Identify which cell holds the provided text, then report its (X, Y) central coordinate. 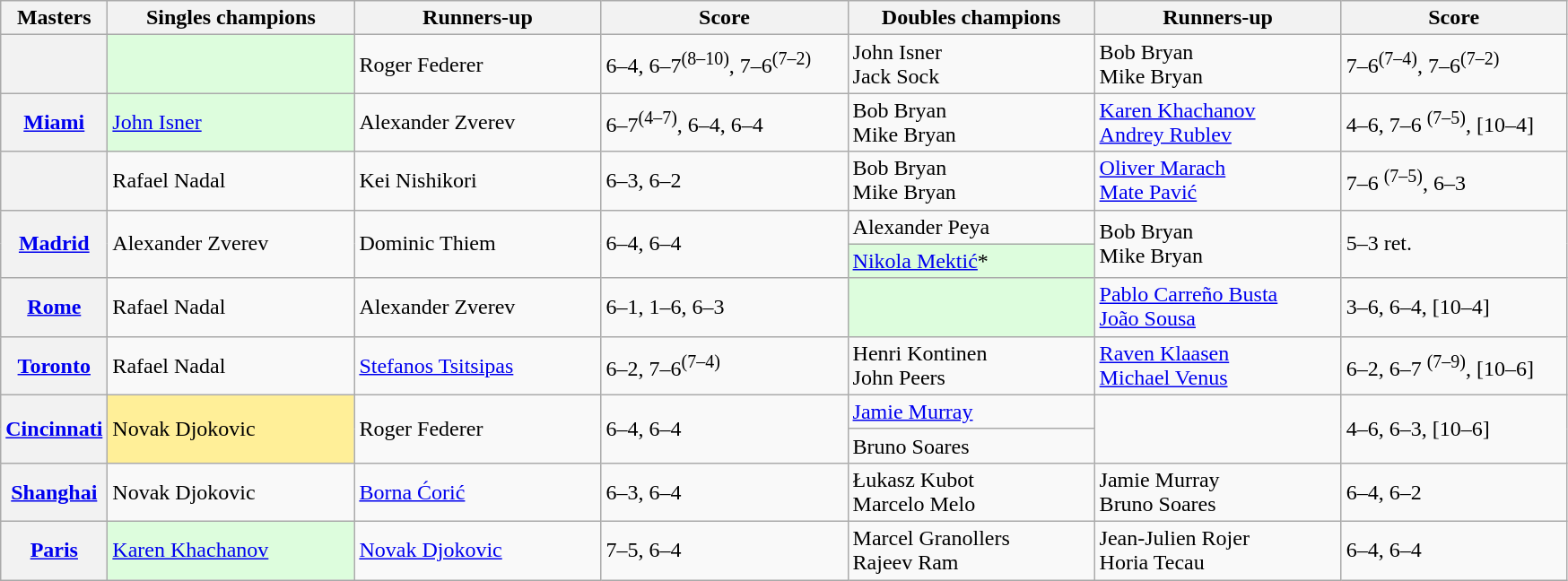
7–5, 6–4 (725, 551)
4–6, 7–6 (7–5), [10–4] (1453, 122)
6–3, 6–2 (725, 181)
6–7(4–7), 6–4, 6–4 (725, 122)
5–3 ret. (1453, 244)
Singles champions (231, 18)
Alexander Peya (971, 227)
Stefanos Tsitsipas (477, 366)
6–1, 1–6, 6–3 (725, 307)
Toronto (54, 366)
4–6, 6–3, [10–6] (1453, 429)
Kei Nishikori (477, 181)
Doubles champions (971, 18)
6–3, 6–4 (725, 491)
Madrid (54, 244)
6–4, 6–2 (1453, 491)
Cincinnati (54, 429)
Shanghai (54, 491)
Raven Klaasen Michael Venus (1218, 366)
Miami (54, 122)
Marcel Granollers Rajeev Ram (971, 551)
Jamie Murray (971, 412)
Jamie Murray Bruno Soares (1218, 491)
Paris (54, 551)
Karen Khachanov (231, 551)
Karen Khachanov Andrey Rublev (1218, 122)
6–4, 6–7(8–10), 7–6(7–2) (725, 65)
Henri Kontinen John Peers (971, 366)
6–2, 6–7 (7–9), [10–6] (1453, 366)
Oliver Marach Mate Pavić (1218, 181)
Borna Ćorić (477, 491)
6–2, 7–6(7–4) (725, 366)
Masters (54, 18)
3–6, 6–4, [10–4] (1453, 307)
7–6(7–4), 7–6(7–2) (1453, 65)
Łukasz Kubot Marcelo Melo (971, 491)
Bruno Soares (971, 446)
Jean-Julien Rojer Horia Tecau (1218, 551)
Rome (54, 307)
Dominic Thiem (477, 244)
Pablo Carreño Busta João Sousa (1218, 307)
Nikola Mektić* (971, 261)
John Isner Jack Sock (971, 65)
7–6 (7–5), 6–3 (1453, 181)
John Isner (231, 122)
